Search for the cell housing the specified text and yield its (X, Y) center coordinate. 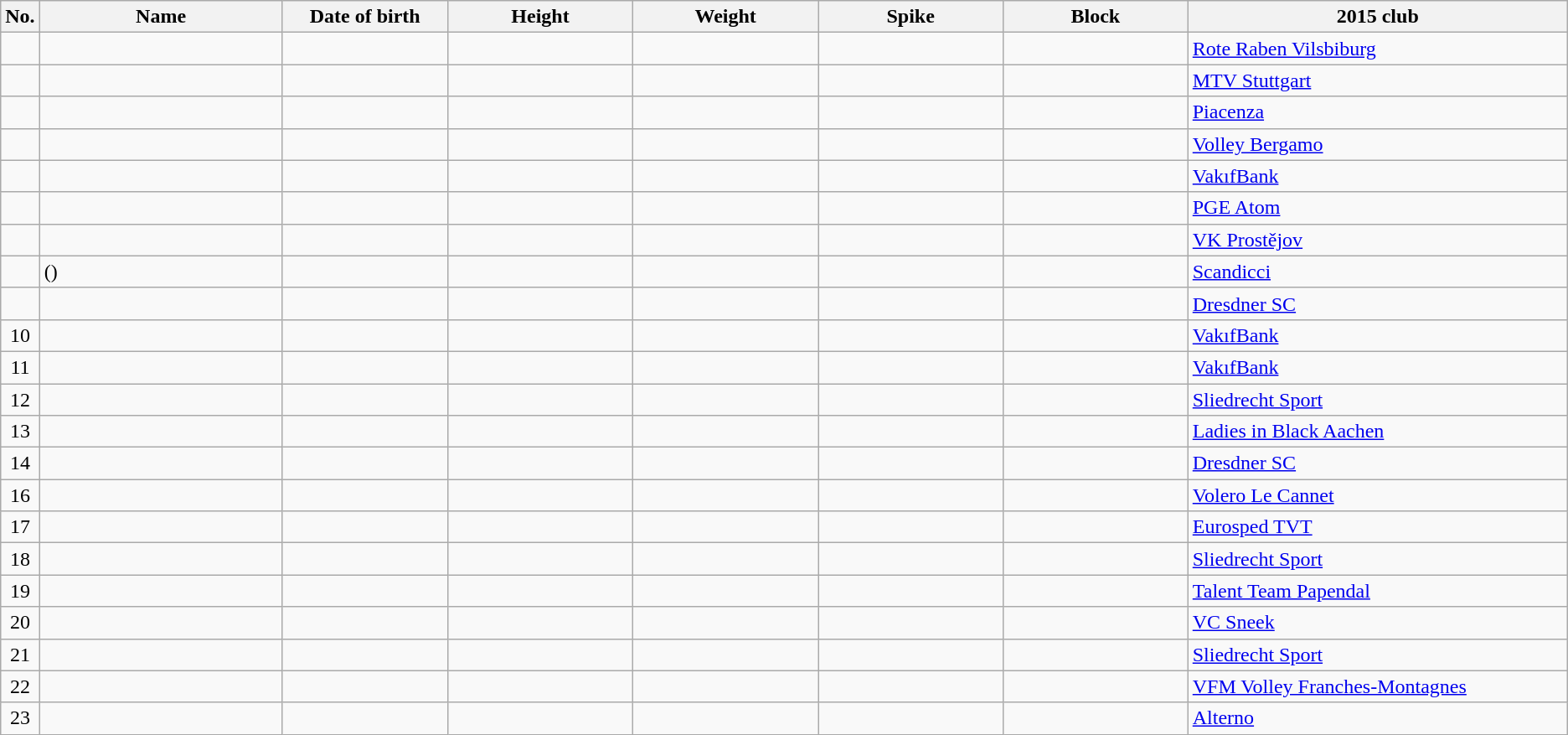
Block (1096, 17)
22 (20, 686)
Ladies in Black Aachen (1377, 432)
MTV Stuttgart (1377, 80)
Eurosped TVT (1377, 527)
11 (20, 367)
Name (161, 17)
20 (20, 623)
Scandicci (1377, 272)
No. (20, 17)
VFM Volley Franches-Montagnes (1377, 686)
Talent Team Papendal (1377, 591)
Volley Bergamo (1377, 144)
16 (20, 495)
23 (20, 718)
Rote Raben Vilsbiburg (1377, 49)
Alterno (1377, 718)
Piacenza (1377, 112)
PGE Atom (1377, 208)
VC Sneek (1377, 623)
Volero Le Cannet (1377, 495)
17 (20, 527)
21 (20, 655)
13 (20, 432)
10 (20, 335)
Date of birth (365, 17)
Spike (911, 17)
Height (539, 17)
VK Prostějov (1377, 240)
12 (20, 400)
() (161, 272)
18 (20, 559)
14 (20, 463)
Weight (725, 17)
2015 club (1377, 17)
19 (20, 591)
